Provide the [x, y] coordinate of the cell's center where the given text is located.  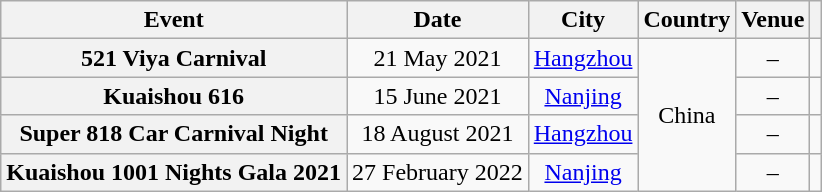
Country [687, 20]
City [583, 20]
15 June 2021 [438, 96]
Venue [773, 20]
18 August 2021 [438, 134]
27 February 2022 [438, 172]
21 May 2021 [438, 58]
Event [174, 20]
Kuaishou 616 [174, 96]
China [687, 115]
Date [438, 20]
521 Viya Carnival [174, 58]
Super 818 Car Carnival Night [174, 134]
Kuaishou 1001 Nights Gala 2021 [174, 172]
